Determine the [x, y] coordinate at the center of the cell enclosing the given text.  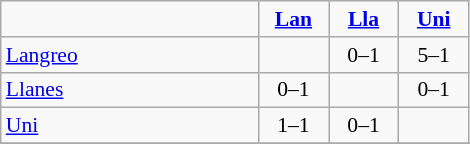
Lla [363, 19]
Langreo [130, 55]
5–1 [434, 55]
Llanes [130, 90]
1–1 [293, 126]
Lan [293, 19]
